Output the (x, y) coordinate of the center of the cell containing the given text.  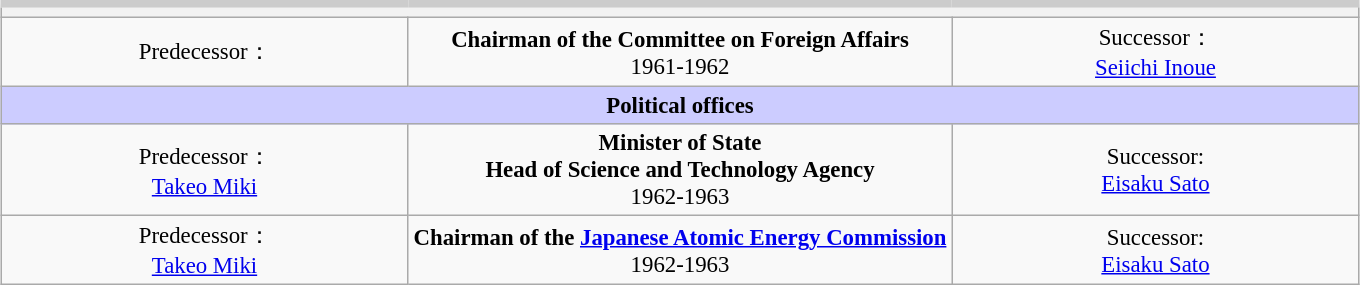
Chairman of the Committee on Foreign Affairs1961-1962 (680, 52)
Political offices (680, 105)
Chairman of the Japanese Atomic Energy Commission1962-1963 (680, 250)
Predecessor： (205, 52)
Minister of StateHead of Science and Technology Agency1962-1963 (680, 170)
Successor：Seiichi Inoue (1156, 52)
